Identify which cell holds the provided text, then report its (x, y) central coordinate. 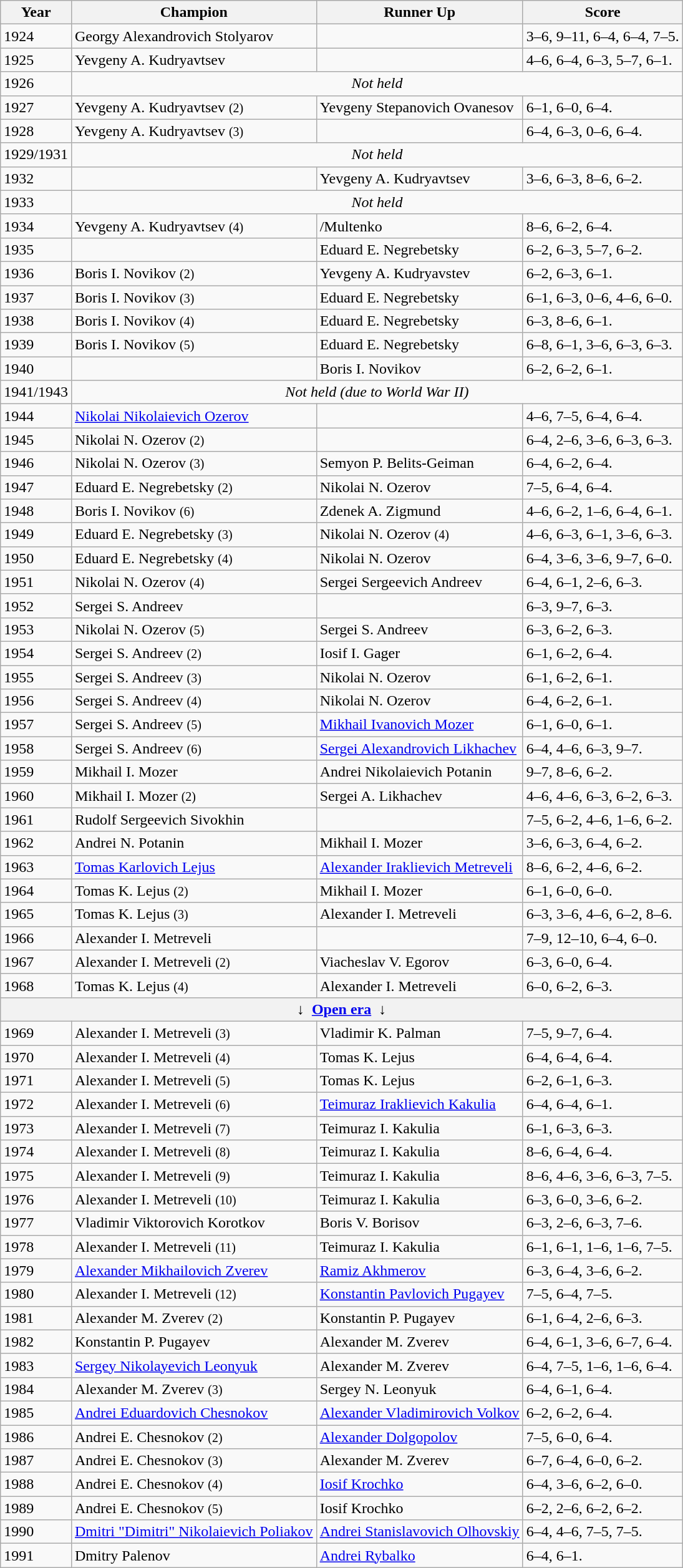
6–1, 6–0, 6–0. (603, 891)
1984 (36, 1389)
Andrei Nikolaievich Potanin (419, 772)
Dmitri "Dimitri" Nikolaievich Poliakov (193, 1532)
8–6, 6–2, 4–6, 6–2. (603, 867)
1980 (36, 1294)
Sergei S. Andreev (6) (193, 748)
6–4, 6–1, 6–4. (603, 1389)
Alexander M. Zverev (3) (193, 1389)
6–3, 6–0, 6–4. (603, 962)
1983 (36, 1365)
6–4, 6–2, 6–1. (603, 701)
Boris I. Novikov (419, 369)
Sergei Alexandrovich Likhachev (419, 748)
6–3, 8–6, 6–1. (603, 321)
Boris I. Novikov (4) (193, 321)
6–4, 6–4, 6–4. (603, 1057)
Sergei S. Andreev (5) (193, 725)
1937 (36, 298)
Yevgeny A. Kudryavstev (419, 273)
1964 (36, 891)
6–2, 6–1, 6–3. (603, 1081)
1956 (36, 701)
Sergei S. Andreev (2) (193, 653)
Nikolai Nikolaievich Ozerov (193, 416)
6–3, 6–2, 6–3. (603, 629)
/Multenko (419, 226)
Andrei E. Chesnokov (3) (193, 1461)
Boris I. Novikov (2) (193, 273)
8–6, 6–4, 6–4. (603, 1152)
1966 (36, 938)
6–1, 6–3, 0–6, 4–6, 6–0. (603, 298)
6–4, 6–1, 3–6, 6–7, 6–4. (603, 1342)
6–8, 6–1, 3–6, 6–3, 6–3. (603, 345)
Score (603, 12)
1961 (36, 820)
Alexander I. Metreveli (5) (193, 1081)
1935 (36, 249)
4–6, 6–3, 6–1, 3–6, 6–3. (603, 535)
6–4, 6–1, 2–6, 6–3. (603, 582)
1989 (36, 1508)
Iosif I. Gager (419, 653)
Andrei E. Chesnokov (4) (193, 1484)
6–7, 6–4, 6–0, 6–2. (603, 1461)
Alexander I. Metreveli (11) (193, 1247)
Alexander I. Metreveli (2) (193, 962)
1932 (36, 178)
1990 (36, 1532)
Alexander I. Metreveli (8) (193, 1152)
Alexander Vladimirovich Volkov (419, 1413)
1927 (36, 107)
6–3, 6–4, 3–6, 6–2. (603, 1270)
7–5, 9–7, 6–4. (603, 1033)
Boris I. Novikov (6) (193, 511)
Andrei N. Potanin (193, 843)
Konstantin Pavlovich Pugayev (419, 1294)
1953 (36, 629)
4–6, 6–2, 1–6, 6–4, 6–1. (603, 511)
1977 (36, 1223)
1938 (36, 321)
6–4, 4–6, 7–5, 7–5. (603, 1532)
7–5, 6–2, 4–6, 1–6, 6–2. (603, 820)
1987 (36, 1461)
1952 (36, 606)
Yevgeny A. Kudryavtsev (4) (193, 226)
Champion (193, 12)
6–4, 6–4, 6–1. (603, 1105)
Eduard E. Negrebetsky (2) (193, 487)
6–2, 2–6, 6–2, 6–2. (603, 1508)
Eduard E. Negrebetsky (3) (193, 535)
1982 (36, 1342)
Andrei Eduardovich Chesnokov (193, 1413)
1949 (36, 535)
Andrei Stanislavovich Olhovskiy (419, 1532)
Tomas K. Lejus (4) (193, 985)
1951 (36, 582)
6–1, 6–2, 6–4. (603, 653)
1925 (36, 60)
Zdenek A. Zigmund (419, 511)
Viacheslav V. Egorov (419, 962)
4–6, 7–5, 6–4, 6–4. (603, 416)
Alexander I. Metreveli (4) (193, 1057)
3–6, 9–11, 6–4, 6–4, 7–5. (603, 36)
7–5, 6–4, 6–4. (603, 487)
6–2, 6–2, 6–1. (603, 369)
3–6, 6–3, 6–4, 6–2. (603, 843)
1948 (36, 511)
6–1, 6–0, 6–4. (603, 107)
1936 (36, 273)
7–9, 12–10, 6–4, 6–0. (603, 938)
Sergey N. Leonyuk (419, 1389)
6–4, 7–5, 1–6, 1–6, 6–4. (603, 1365)
6–4, 3–6, 6–2, 6–0. (603, 1484)
Sergei Sergeevich Andreev (419, 582)
Vladimir K. Palman (419, 1033)
1974 (36, 1152)
1968 (36, 985)
Mikhail I. Mozer (2) (193, 796)
6–3, 2–6, 6–3, 7–6. (603, 1223)
6–1, 6–4, 2–6, 6–3. (603, 1318)
1940 (36, 369)
3–6, 6–3, 8–6, 6–2. (603, 178)
6–4, 6–1. (603, 1556)
6–2, 6–3, 6–1. (603, 273)
Year (36, 12)
1954 (36, 653)
1981 (36, 1318)
1967 (36, 962)
1939 (36, 345)
1971 (36, 1081)
Tomas K. Lejus (3) (193, 914)
Mikhail Ivanovich Mozer (419, 725)
6–4, 3–6, 3–6, 9–7, 6–0. (603, 558)
6–2, 6–2, 6–4. (603, 1413)
1947 (36, 487)
6–2, 6–3, 5–7, 6–2. (603, 249)
6–1, 6–2, 6–1. (603, 677)
6–4, 4–6, 6–3, 9–7. (603, 748)
Alexander I. Metreveli (3) (193, 1033)
6–3, 6–0, 3–6, 6–2. (603, 1199)
Alexander I. Metreveli (7) (193, 1128)
1929/1931 (36, 155)
1944 (36, 416)
1965 (36, 914)
Teimuraz Iraklievich Kakulia (419, 1105)
Andrei E. Chesnokov (2) (193, 1436)
Vladimir Viktorovich Korotkov (193, 1223)
4–6, 6–4, 6–3, 5–7, 6–1. (603, 60)
1928 (36, 131)
1945 (36, 440)
Runner Up (419, 12)
Alexander M. Zverev (2) (193, 1318)
6–1, 6–0, 6–1. (603, 725)
Boris V. Borisov (419, 1223)
6–3, 9–7, 6–3. (603, 606)
Not held (due to World War II) (377, 392)
Boris I. Novikov (5) (193, 345)
1957 (36, 725)
Andrei Rybalko (419, 1556)
1926 (36, 84)
6–4, 6–2, 6–4. (603, 463)
1969 (36, 1033)
Georgy Alexandrovich Stolyarov (193, 36)
Rudolf Sergeevich Sivokhin (193, 820)
1970 (36, 1057)
Alexander I. Metreveli (10) (193, 1199)
Alexander Iraklievich Metreveli (419, 867)
1950 (36, 558)
1976 (36, 1199)
1986 (36, 1436)
1959 (36, 772)
7–5, 6–0, 6–4. (603, 1436)
Yevgeny A. Kudryavtsev (2) (193, 107)
1933 (36, 202)
Eduard E. Negrebetsky (4) (193, 558)
Yevgeny A. Kudryavtsev (3) (193, 131)
1979 (36, 1270)
4–6, 4–6, 6–3, 6–2, 6–3. (603, 796)
Alexander I. Metreveli (9) (193, 1176)
Nikolai N. Ozerov (2) (193, 440)
9–7, 8–6, 6–2. (603, 772)
1958 (36, 748)
1941/1943 (36, 392)
8–6, 4–6, 3–6, 6–3, 7–5. (603, 1176)
1972 (36, 1105)
Nikolai N. Ozerov (5) (193, 629)
Nikolai N. Ozerov (3) (193, 463)
1934 (36, 226)
↓ Open era ↓ (342, 1009)
Semyon P. Belits-Geiman (419, 463)
Boris I. Novikov (3) (193, 298)
6–3, 3–6, 4–6, 6–2, 8–6. (603, 914)
1988 (36, 1484)
6–0, 6–2, 6–3. (603, 985)
1975 (36, 1176)
Sergei S. Andreev (4) (193, 701)
Tomas K. Lejus (2) (193, 891)
1962 (36, 843)
1991 (36, 1556)
8–6, 6–2, 6–4. (603, 226)
1960 (36, 796)
Yevgeny Stepanovich Ovanesov (419, 107)
Sergei A. Likhachev (419, 796)
Dmitry Palenov (193, 1556)
6–4, 6–3, 0–6, 6–4. (603, 131)
1924 (36, 36)
6–4, 2–6, 3–6, 6–3, 6–3. (603, 440)
7–5, 6–4, 7–5. (603, 1294)
Sergei S. Andreev (3) (193, 677)
Alexander Dolgopolov (419, 1436)
1978 (36, 1247)
1946 (36, 463)
6–1, 6–3, 6–3. (603, 1128)
Alexander I. Metreveli (12) (193, 1294)
Ramiz Akhmerov (419, 1270)
1955 (36, 677)
Alexander Mikhailovich Zverev (193, 1270)
1963 (36, 867)
Sergey Nikolayevich Leonyuk (193, 1365)
Andrei E. Chesnokov (5) (193, 1508)
6–1, 6–1, 1–6, 1–6, 7–5. (603, 1247)
Alexander I. Metreveli (6) (193, 1105)
1973 (36, 1128)
Tomas Karlovich Lejus (193, 867)
1985 (36, 1413)
